Locate the cell with the specified text and output its [X, Y] center coordinate. 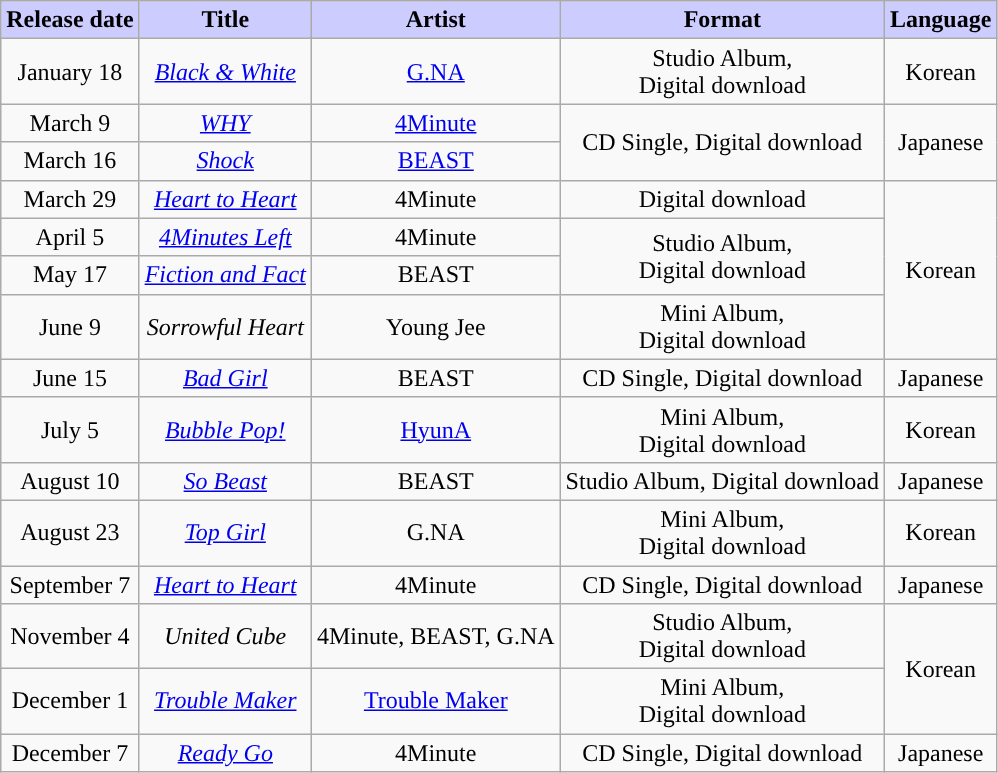
Release date [70, 20]
March 16 [70, 161]
August 10 [70, 481]
March 9 [70, 123]
January 18 [70, 72]
HyunA [436, 430]
August 23 [70, 532]
Ready Go [225, 753]
Title [225, 20]
Young Jee [436, 326]
Bad Girl [225, 378]
4Minutes Left [225, 237]
Digital download [722, 199]
Shock [225, 161]
United Cube [225, 636]
WHY [225, 123]
July 5 [70, 430]
April 5 [70, 237]
Language [940, 20]
June 15 [70, 378]
Top Girl [225, 532]
Format [722, 20]
Bubble Pop! [225, 430]
So Beast [225, 481]
Black & White [225, 72]
May 17 [70, 275]
December 1 [70, 702]
Fiction and Fact [225, 275]
Studio Album, Digital download [722, 481]
June 9 [70, 326]
December 7 [70, 753]
Sorrowful Heart [225, 326]
4Minute, BEAST, G.NA [436, 636]
September 7 [70, 585]
November 4 [70, 636]
March 29 [70, 199]
Artist [436, 20]
